Identify which cell holds the provided text, then report its (X, Y) central coordinate. 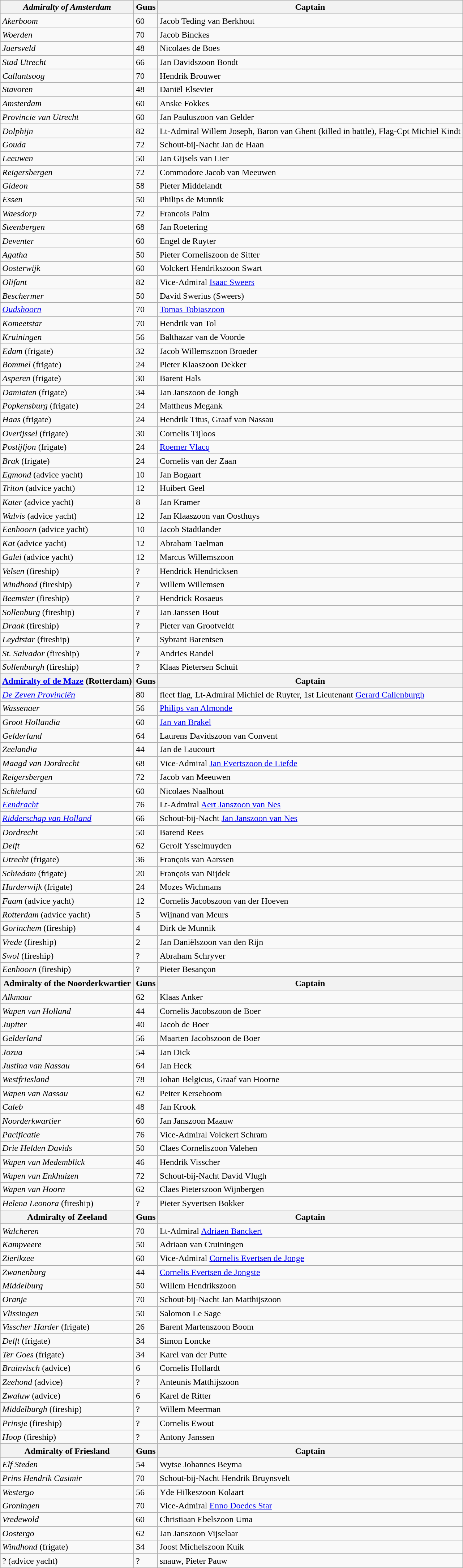
Kampveere (67, 1244)
Vice-Admiral Volckert Schram (310, 1135)
Hoop (fireship) (67, 1437)
Dirk de Munnik (310, 928)
Wapen van Medemblick (67, 1162)
4 (146, 928)
Jacob van Meeuwen (310, 777)
Lt-Admiral Willem Joseph, Baron van Ghent (killed in battle), Flag-Cpt Michiel Kindt (310, 131)
Oostergo (67, 1533)
40 (146, 1024)
Caleb (67, 1107)
Philips de Munnik (310, 200)
Mattheus Megank (310, 406)
Olifant (67, 282)
Simon Loncke (310, 1341)
Sybrant Barentsen (310, 640)
Dordrecht (67, 832)
Klaas Anker (310, 997)
Cornelis van der Zaan (310, 461)
Essen (67, 200)
Beschermer (67, 296)
Joost Michelszoon Kuik (310, 1547)
Gideon (67, 186)
Jacob de Boer (310, 1024)
Daniël Elsevier (310, 90)
Draak (fireship) (67, 626)
Willem Willemsen (310, 584)
Jan Bogaart (310, 475)
Marcus Willemszoon (310, 557)
Barent Hals (310, 378)
Karel de Ritter (310, 1396)
Callantsoog (67, 76)
Schout-bij-Nacht Jan Janszoon van Nes (310, 818)
Middelburg (67, 1286)
Gerolf Ysselmuyden (310, 846)
Willem Hendrikszoon (310, 1286)
Jan van Brakel (310, 722)
Philips van Almonde (310, 708)
Vice-Admiral Cornelis Evertsen de Jonge (310, 1258)
Vice-Admiral Enno Doedes Star (310, 1506)
Hendrik Titus, Graaf van Nassau (310, 420)
Alkmaar (67, 997)
Zwaluw (advice) (67, 1396)
Schout-bij-Nacht David Vlugh (310, 1176)
Hendrick Hendricksen (310, 571)
Laurens Davidszoon van Convent (310, 736)
Pacificatie (67, 1135)
Antony Janssen (310, 1437)
Groot Hollandia (67, 722)
Schieland (67, 791)
Jacob Stadtlander (310, 530)
Provincie van Utrecht (67, 117)
Waesdorp (67, 213)
Jan Roetering (310, 227)
Zeelandia (67, 750)
Jan Pauluszoon van Gelder (310, 117)
Jan de Laucourt (310, 750)
Oudshoorn (67, 310)
Brak (frigate) (67, 461)
Jan Gijsels van Lier (310, 158)
Zierikzee (67, 1258)
Amsterdam (67, 103)
Haas (frigate) (67, 420)
2 (146, 942)
Gouda (67, 144)
Wapen van Holland (67, 1011)
Jan Janszoon Vijselaar (310, 1533)
Jozua (67, 1052)
David Swerius (Sweers) (310, 296)
Maagd van Dordrecht (67, 763)
Utrecht (frigate) (67, 860)
Admiralty of Friesland (67, 1451)
Hendrik Brouwer (310, 76)
Jacob Teding van Berkhout (310, 21)
Hendrik Visscher (310, 1162)
Westfriesland (67, 1080)
François van Aarssen (310, 860)
Wapen van Nassau (67, 1093)
Pieter Syvertsen Bokker (310, 1203)
Mozes Wichmans (310, 887)
Akerboom (67, 21)
58 (146, 186)
Jan Klaaszoon van Oosthuys (310, 516)
Schout-bij-Nacht Jan de Haan (310, 144)
Wassenaer (67, 708)
Galei (advice yacht) (67, 557)
Andries Randel (310, 653)
Jan Daniëlszoon van den Rijn (310, 942)
Anske Fokkes (310, 103)
Pieter Middelandt (310, 186)
Salomon Le Sage (310, 1313)
80 (146, 695)
Commodore Jacob van Meeuwen (310, 172)
Admiralty of de Maze (Rotterdam) (67, 681)
Leeuwen (67, 158)
Wytse Johannes Beyma (310, 1464)
Visscher Harder (frigate) (67, 1327)
Justina van Nassau (67, 1066)
78 (146, 1080)
Postijljon (frigate) (67, 447)
Jan Heck (310, 1066)
Harderwijk (frigate) (67, 887)
Vlissingen (67, 1313)
Prinsje (fireship) (67, 1423)
Peiter Kerseboom (310, 1093)
Cornelis Jacobszoon van der Hoeven (310, 901)
Barent Martenszoon Boom (310, 1327)
De Zeven Provinciën (67, 695)
Komeetstar (67, 323)
Steenbergen (67, 227)
32 (146, 351)
Maarten Jacobszoon de Boer (310, 1038)
26 (146, 1327)
Stad Utrecht (67, 62)
Hendrik van Tol (310, 323)
Jan Janszoon de Jongh (310, 392)
Admiralty of Zeeland (67, 1217)
Claes Corneliszoon Valehen (310, 1148)
Karel van der Putte (310, 1355)
Anteunis Matthijszoon (310, 1382)
Jan Janszoon Maauw (310, 1121)
Westergo (67, 1492)
Eenhoorn (advice yacht) (67, 530)
Pieter Besançon (310, 969)
snauw, Pieter Pauw (310, 1561)
Sollenburg (fireship) (67, 612)
Jupiter (67, 1024)
Jaersveld (67, 48)
Velsen (fireship) (67, 571)
Lt-Admiral Aert Janszoon van Nes (310, 804)
Sollenburgh (fireship) (67, 667)
Woerden (67, 35)
Vrede (fireship) (67, 942)
Asperen (frigate) (67, 378)
Overijssel (frigate) (67, 433)
Deventer (67, 241)
Drie Helden Davids (67, 1148)
Jacob Binckes (310, 35)
Claes Pieterszoon Wijnbergen (310, 1189)
Delft (frigate) (67, 1341)
Abraham Schryver (310, 956)
36 (146, 860)
Cornelis Tijloos (310, 433)
Admiralty of the Noorderkwartier (67, 983)
Delft (67, 846)
Francois Palm (310, 213)
François van Nijdek (310, 873)
Nicolaes de Boes (310, 48)
Windhond (frigate) (67, 1547)
Zwanenburg (67, 1272)
Bommel (frigate) (67, 364)
Gorinchem (fireship) (67, 928)
Abraham Taelman (310, 543)
Zeehond (advice) (67, 1382)
Vredewold (67, 1520)
Rotterdam (advice yacht) (67, 915)
Jan Kramer (310, 502)
Beemster (fireship) (67, 598)
Cornelis Evertsen de Jongste (310, 1272)
Bruinvisch (advice) (67, 1368)
Willem Meerman (310, 1409)
Middelburgh (fireship) (67, 1409)
5 (146, 915)
Jacob Willemszoon Broeder (310, 351)
Pieter Klaaszoon Dekker (310, 364)
Oranje (67, 1300)
Jan Krook (310, 1107)
Huibert Geel (310, 488)
Swol (fireship) (67, 956)
Helena Leonora (fireship) (67, 1203)
Roemer Vlacq (310, 447)
Admiralty of Amsterdam (67, 7)
Pieter Corneliszoon de Sitter (310, 255)
Barend Rees (310, 832)
Jan Janssen Bout (310, 612)
Vice-Admiral Isaac Sweers (310, 282)
St. Salvador (fireship) (67, 653)
Leydtstar (fireship) (67, 640)
Egmond (advice yacht) (67, 475)
Triton (advice yacht) (67, 488)
? (advice yacht) (67, 1561)
Lt-Admiral Adriaen Banckert (310, 1231)
Noorderkwartier (67, 1121)
Kat (advice yacht) (67, 543)
Cornelis Jacobszoon de Boer (310, 1011)
Agatha (67, 255)
Wapen van Hoorn (67, 1189)
Eenhoorn (fireship) (67, 969)
Stavoren (67, 90)
Prins Hendrik Casimir (67, 1478)
Hendrick Rosaeus (310, 598)
Ter Goes (frigate) (67, 1355)
Schout-bij-Nacht Jan Matthijszoon (310, 1300)
fleet flag, Lt-Admiral Michiel de Ruyter, 1st Lieutenant Gerard Callenburgh (310, 695)
Vice-Admiral Jan Evertszoon de Liefde (310, 763)
Schout-bij-Nacht Hendrik Bruynsvelt (310, 1478)
Windhond (fireship) (67, 584)
20 (146, 873)
Pieter van Grootveldt (310, 626)
Damiaten (frigate) (67, 392)
Cornelis Ewout (310, 1423)
Groningen (67, 1506)
Ridderschap van Holland (67, 818)
Adriaan van Cruiningen (310, 1244)
Wijnand van Meurs (310, 915)
Kruiningen (67, 337)
Walvis (advice yacht) (67, 516)
Balthazar van de Voorde (310, 337)
46 (146, 1162)
Edam (frigate) (67, 351)
8 (146, 502)
Eendracht (67, 804)
Volckert Hendrikszoon Swart (310, 268)
Elf Steden (67, 1464)
Jan Davidszoon Bondt (310, 62)
Engel de Ruyter (310, 241)
Tomas Tobiaszoon (310, 310)
Wapen van Enkhuizen (67, 1176)
Walcheren (67, 1231)
Johan Belgicus, Graaf van Hoorne (310, 1080)
Yde Hilkeszoon Kolaart (310, 1492)
Schiedam (frigate) (67, 873)
Dolphijn (67, 131)
Klaas Pietersen Schuit (310, 667)
Jan Dick (310, 1052)
Kater (advice yacht) (67, 502)
Popkensburg (frigate) (67, 406)
Nicolaes Naalhout (310, 791)
Oosterwijk (67, 268)
Faam (advice yacht) (67, 901)
Christiaan Ebelszoon Uma (310, 1520)
Cornelis Hollardt (310, 1368)
